From the cell containing the given text, extract its center point as (X, Y) coordinate. 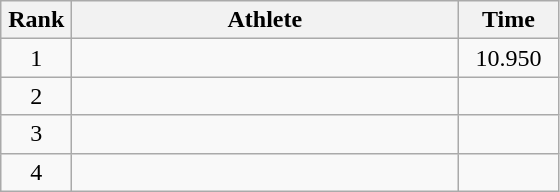
Rank (36, 20)
3 (36, 134)
4 (36, 172)
10.950 (508, 58)
Time (508, 20)
Athlete (265, 20)
1 (36, 58)
2 (36, 96)
